Return the [x, y] coordinate for the center point of the cell that contains the specified text.  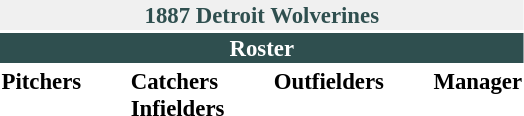
1887 Detroit Wolverines [262, 15]
Roster [262, 48]
